Capture the cell that displays the provided text and extract its (x, y) central coordinate. 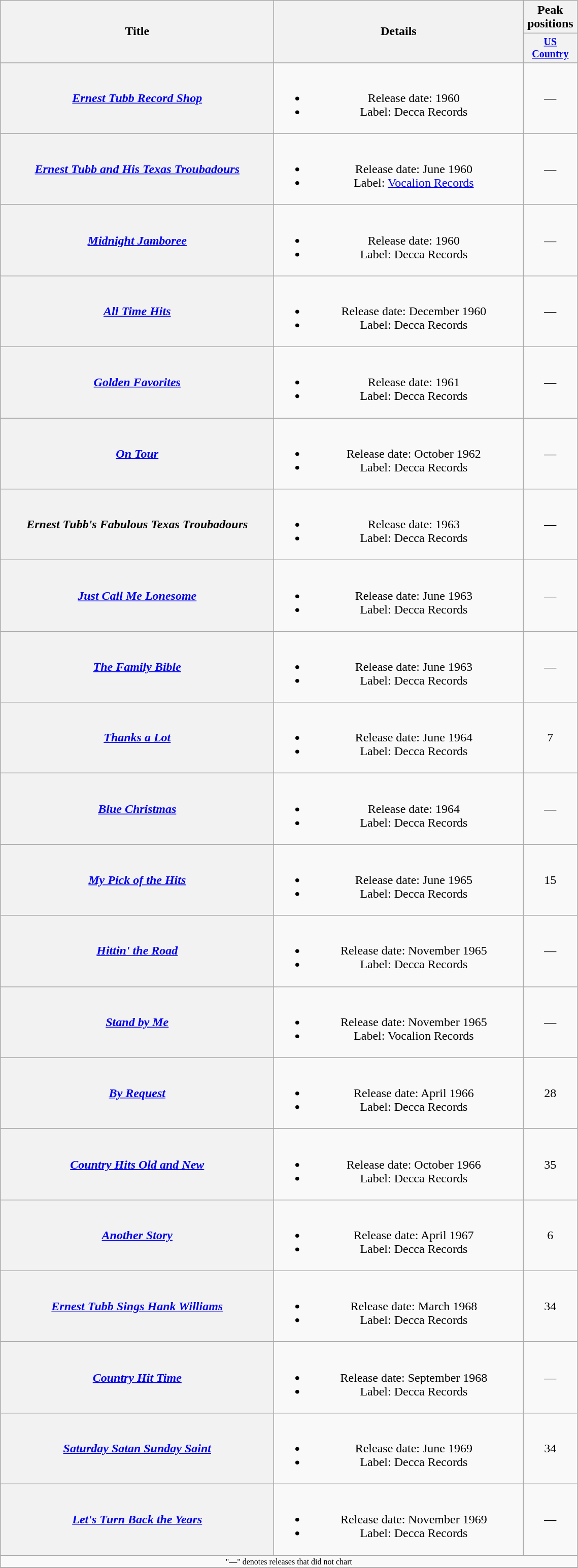
Release date: June 1960Label: Vocalion Records (399, 169)
Thanks a Lot (137, 738)
Saturday Satan Sunday Saint (137, 1448)
15 (550, 880)
US Country (550, 48)
On Tour (137, 454)
Peak positions (550, 17)
Hittin' the Road (137, 951)
Release date: June 1965Label: Decca Records (399, 880)
7 (550, 738)
Release date: October 1966Label: Decca Records (399, 1164)
Stand by Me (137, 1022)
Just Call Me Lonesome (137, 596)
Release date: March 1968Label: Decca Records (399, 1306)
Country Hit Time (137, 1377)
Another Story (137, 1235)
Ernest Tubb Sings Hank Williams (137, 1306)
Release date: November 1965Label: Vocalion Records (399, 1022)
"—" denotes releases that did not chart (289, 1561)
Release date: November 1969Label: Decca Records (399, 1520)
Blue Christmas (137, 809)
By Request (137, 1093)
Release date: November 1965Label: Decca Records (399, 951)
Release date: June 1969Label: Decca Records (399, 1448)
Ernest Tubb Record Shop (137, 98)
The Family Bible (137, 667)
6 (550, 1235)
Release date: June 1964Label: Decca Records (399, 738)
Ernest Tubb's Fabulous Texas Troubadours (137, 525)
My Pick of the Hits (137, 880)
Details (399, 31)
Title (137, 31)
Release date: 1964Label: Decca Records (399, 809)
Ernest Tubb and His Texas Troubadours (137, 169)
Midnight Jamboree (137, 240)
All Time Hits (137, 311)
Country Hits Old and New (137, 1164)
Golden Favorites (137, 383)
Release date: April 1966Label: Decca Records (399, 1093)
Release date: April 1967Label: Decca Records (399, 1235)
Let's Turn Back the Years (137, 1520)
28 (550, 1093)
Release date: October 1962Label: Decca Records (399, 454)
Release date: 1961Label: Decca Records (399, 383)
Release date: December 1960Label: Decca Records (399, 311)
35 (550, 1164)
Release date: September 1968Label: Decca Records (399, 1377)
Release date: 1963Label: Decca Records (399, 525)
